Extract the (x, y) coordinate from the center of the cell holding the provided text.  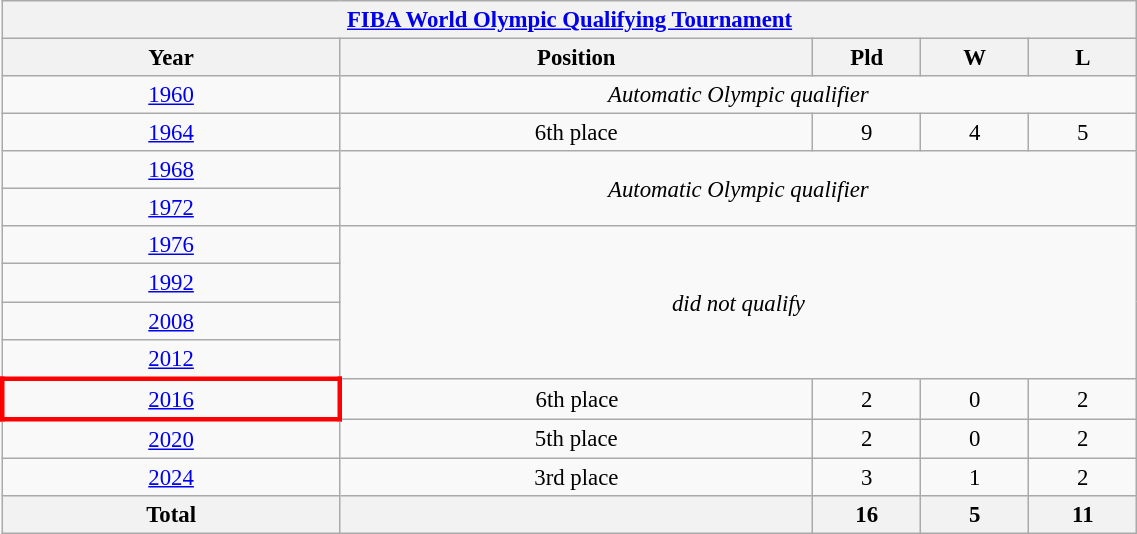
Total (171, 515)
16 (867, 515)
1960 (171, 95)
3 (867, 477)
did not qualify (738, 302)
1992 (171, 283)
5th place (576, 438)
2024 (171, 477)
2008 (171, 321)
2016 (171, 398)
3rd place (576, 477)
1968 (171, 170)
2020 (171, 438)
1976 (171, 245)
1 (975, 477)
W (975, 58)
L (1083, 58)
11 (1083, 515)
Position (576, 58)
4 (975, 133)
FIBA World Olympic Qualifying Tournament (570, 20)
Year (171, 58)
1964 (171, 133)
Pld (867, 58)
1972 (171, 208)
9 (867, 133)
2012 (171, 358)
